Determine the (X, Y) coordinate at the center of the cell enclosing the given text.  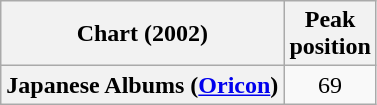
Chart (2002) (142, 34)
Japanese Albums (Oricon) (142, 85)
Peakposition (330, 34)
69 (330, 85)
